Find where the given text appears and provide that cell's center as (x, y) coordinate. 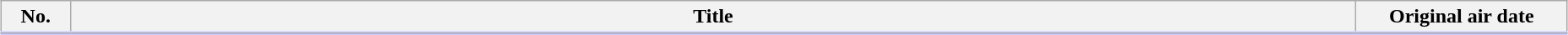
Original air date (1462, 17)
Title (713, 17)
No. (35, 17)
